Search for the cell housing the specified text and yield its [x, y] center coordinate. 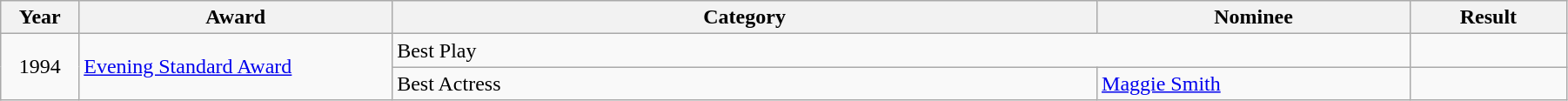
1994 [40, 67]
Evening Standard Award [236, 67]
Year [40, 17]
Best Play [901, 50]
Maggie Smith [1254, 84]
Best Actress [745, 84]
Nominee [1254, 17]
Result [1488, 17]
Award [236, 17]
Category [745, 17]
